Extract the [X, Y] coordinate from the center of the cell holding the provided text.  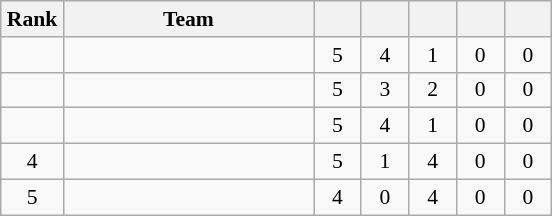
Team [188, 19]
3 [385, 90]
2 [433, 90]
Rank [32, 19]
